Return the [X, Y] coordinate for the center point of the cell that contains the specified text.  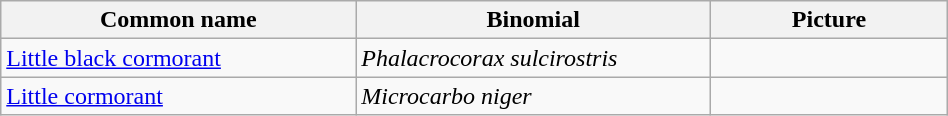
Little cormorant [178, 96]
Phalacrocorax sulcirostris [534, 58]
Microcarbo niger [534, 96]
Picture [830, 20]
Common name [178, 20]
Binomial [534, 20]
Little black cormorant [178, 58]
